Return the [x, y] coordinate for the center point of the cell that contains the specified text.  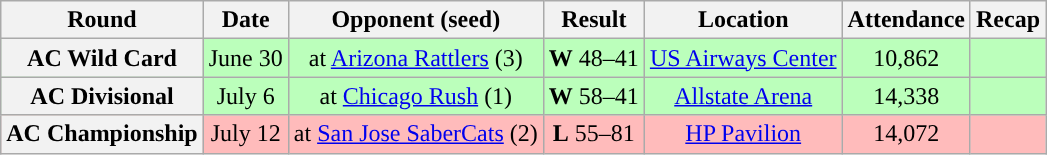
W 58–41 [594, 96]
10,862 [906, 58]
Allstate Arena [743, 96]
HP Pavilion [743, 134]
Attendance [906, 20]
Date [246, 20]
Recap [1008, 20]
Round [102, 20]
at San Jose SaberCats (2) [416, 134]
Result [594, 20]
AC Divisional [102, 96]
at Chicago Rush (1) [416, 96]
AC Wild Card [102, 58]
June 30 [246, 58]
14,338 [906, 96]
14,072 [906, 134]
at Arizona Rattlers (3) [416, 58]
Location [743, 20]
July 6 [246, 96]
W 48–41 [594, 58]
AC Championship [102, 134]
US Airways Center [743, 58]
L 55–81 [594, 134]
Opponent (seed) [416, 20]
July 12 [246, 134]
